Extract the (X, Y) coordinate from the center of the cell holding the provided text.  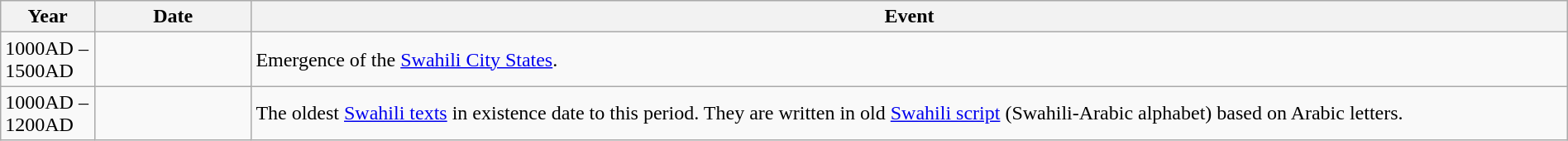
The oldest Swahili texts in existence date to this period. They are written in old Swahili script (Swahili-Arabic alphabet) based on Arabic letters. (910, 113)
Event (910, 17)
Emergence of the Swahili City States. (910, 60)
Date (172, 17)
1000AD – 1500AD (48, 60)
1000AD – 1200AD (48, 113)
Year (48, 17)
